Search for the cell housing the specified text and yield its [X, Y] center coordinate. 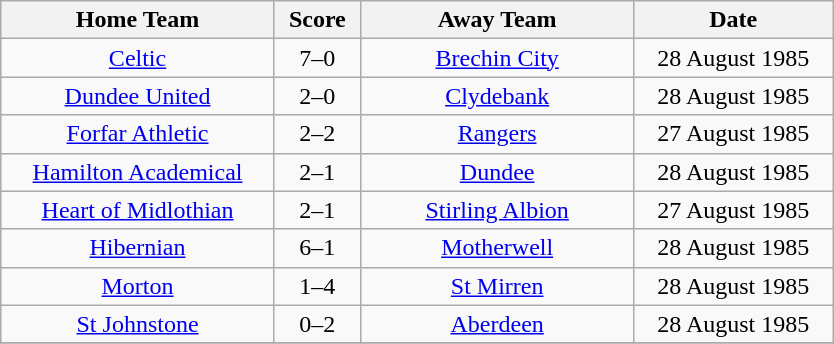
Rangers [497, 134]
2–0 [317, 96]
Hamilton Academical [138, 172]
Stirling Albion [497, 210]
Hibernian [138, 248]
Score [317, 20]
Brechin City [497, 58]
Heart of Midlothian [138, 210]
Dundee United [138, 96]
Date [734, 20]
6–1 [317, 248]
7–0 [317, 58]
Morton [138, 286]
Motherwell [497, 248]
0–2 [317, 324]
Celtic [138, 58]
Home Team [138, 20]
Forfar Athletic [138, 134]
Dundee [497, 172]
Aberdeen [497, 324]
Away Team [497, 20]
Clydebank [497, 96]
St Mirren [497, 286]
2–2 [317, 134]
1–4 [317, 286]
St Johnstone [138, 324]
